Output the (X, Y) coordinate of the center of the cell containing the given text.  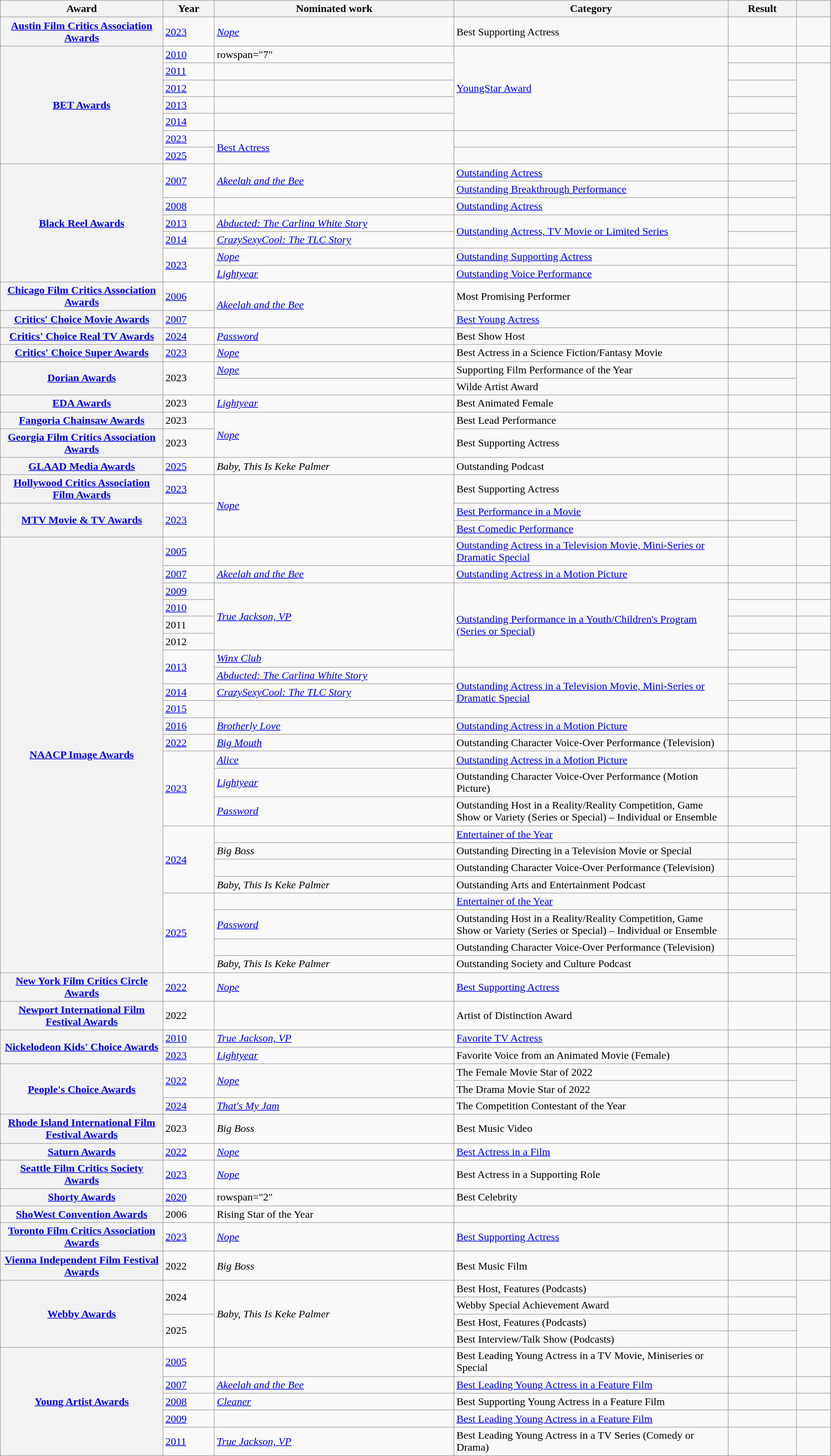
Seattle Film Critics Society Awards (81, 1174)
Best Actress in a Film (591, 1152)
2015 (189, 709)
Rhode Island International Film Festival Awards (81, 1128)
Best Actress in a Supporting Role (591, 1174)
Outstanding Directing in a Television Movie or Special (591, 851)
Wilde Artist Award (591, 387)
Best Music Video (591, 1128)
Favorite TV Actress (591, 1038)
Outstanding Arts and Entertainment Podcast (591, 885)
Black Reel Awards (81, 223)
Hollywood Critics Association Film Awards (81, 489)
That's My Jam (334, 1106)
Best Performance in a Movie (591, 511)
Best Leading Young Actress in a TV Series (Comedy or Drama) (591, 1441)
YoungStar Award (591, 88)
Best Comedic Performance (591, 528)
Best Young Actress (591, 319)
Rising Star of the Year (334, 1214)
Artist of Distinction Award (591, 1016)
Most Promising Performer (591, 297)
2016 (189, 726)
2020 (189, 1197)
BET Awards (81, 105)
Best Actress in a Science Fiction/Fantasy Movie (591, 353)
Outstanding Supporting Actress (591, 257)
The Competition Contestant of the Year (591, 1106)
Best Lead Performance (591, 420)
Newport International Film Festival Awards (81, 1016)
Supporting Film Performance of the Year (591, 370)
Saturn Awards (81, 1152)
GLAAD Media Awards (81, 466)
The Drama Movie Star of 2022 (591, 1089)
Outstanding Performance in a Youth/Children's Program (Series or Special) (591, 625)
Critics' Choice Super Awards (81, 353)
New York Film Critics Circle Awards (81, 987)
MTV Movie & TV Awards (81, 520)
Critics' Choice Movie Awards (81, 319)
Georgia Film Critics Association Awards (81, 443)
EDA Awards (81, 403)
Winx Club (334, 658)
Best Interview/Talk Show (Podcasts) (591, 1339)
Nickelodeon Kids' Choice Awards (81, 1047)
Outstanding Voice Performance (591, 274)
ShoWest Convention Awards (81, 1214)
Shorty Awards (81, 1197)
Vienna Independent Film Festival Awards (81, 1266)
Webby Awards (81, 1314)
Toronto Film Critics Association Awards (81, 1237)
Critics' Choice Real TV Awards (81, 336)
Outstanding Society and Culture Podcast (591, 964)
Fangoria Chainsaw Awards (81, 420)
Outstanding Podcast (591, 466)
Austin Film Critics Association Awards (81, 32)
Award (81, 9)
Best Leading Young Actress in a TV Movie, Miniseries or Special (591, 1362)
Big Mouth (334, 743)
Alice (334, 759)
Best Supporting Young Actress in a Feature Film (591, 1402)
rowspan="7" (334, 54)
NAACP Image Awards (81, 755)
People's Choice Awards (81, 1089)
Outstanding Character Voice-Over Performance (Motion Picture) (591, 782)
Webby Special Achievement Award (591, 1305)
Year (189, 9)
Brotherly Love (334, 726)
Young Artist Awards (81, 1402)
Best Celebrity (591, 1197)
Best Show Host (591, 336)
Cleaner (334, 1402)
Favorite Voice from an Animated Movie (Female) (591, 1055)
Nominated work (334, 9)
Category (591, 9)
Chicago Film Critics Association Awards (81, 297)
Dorian Awards (81, 378)
Best Animated Female (591, 403)
rowspan="2" (334, 1197)
The Female Movie Star of 2022 (591, 1072)
Best Music Film (591, 1266)
Outstanding Breakthrough Performance (591, 189)
Best Actress (334, 147)
Result (762, 9)
Outstanding Actress, TV Movie or Limited Series (591, 231)
